From the cell containing the given text, extract its center point as (x, y) coordinate. 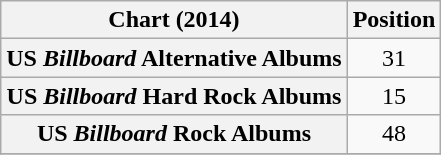
US Billboard Rock Albums (174, 134)
Position (394, 20)
US Billboard Alternative Albums (174, 58)
48 (394, 134)
Chart (2014) (174, 20)
15 (394, 96)
31 (394, 58)
US Billboard Hard Rock Albums (174, 96)
